Scan for the cell matching the given text and deliver its (X, Y) coordinate at center. 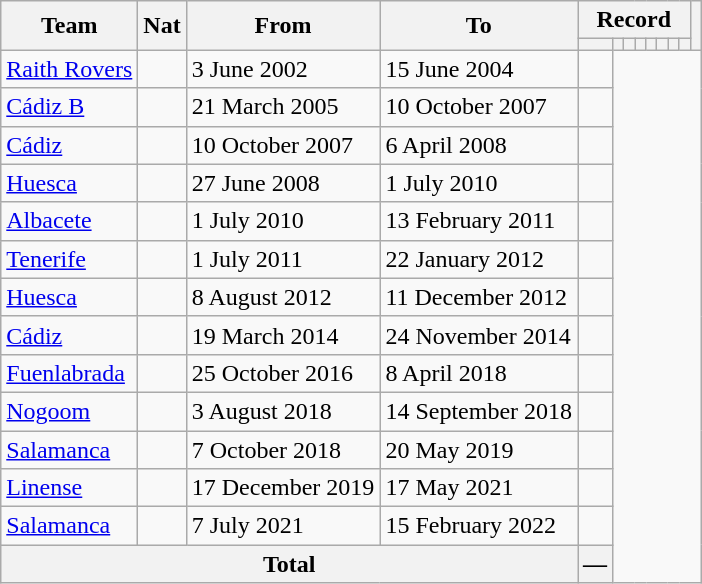
8 August 2012 (283, 297)
25 October 2016 (283, 373)
7 October 2018 (283, 449)
Linense (70, 488)
24 November 2014 (479, 335)
Raith Rovers (70, 69)
Nogoom (70, 411)
22 January 2012 (479, 259)
1 July 2011 (283, 259)
15 February 2022 (479, 526)
27 June 2008 (283, 183)
Tenerife (70, 259)
11 December 2012 (479, 297)
8 April 2018 (479, 373)
14 September 2018 (479, 411)
Record (634, 20)
From (283, 26)
13 February 2011 (479, 221)
17 May 2021 (479, 488)
Nat (162, 26)
15 June 2004 (479, 69)
Cádiz B (70, 107)
21 March 2005 (283, 107)
6 April 2008 (479, 145)
Fuenlabrada (70, 373)
17 December 2019 (283, 488)
19 March 2014 (283, 335)
Albacete (70, 221)
To (479, 26)
3 June 2002 (283, 69)
20 May 2019 (479, 449)
3 August 2018 (283, 411)
Team (70, 26)
7 July 2021 (283, 526)
Total (290, 564)
— (596, 564)
